Extract the [x, y] coordinate from the center of the cell holding the provided text.  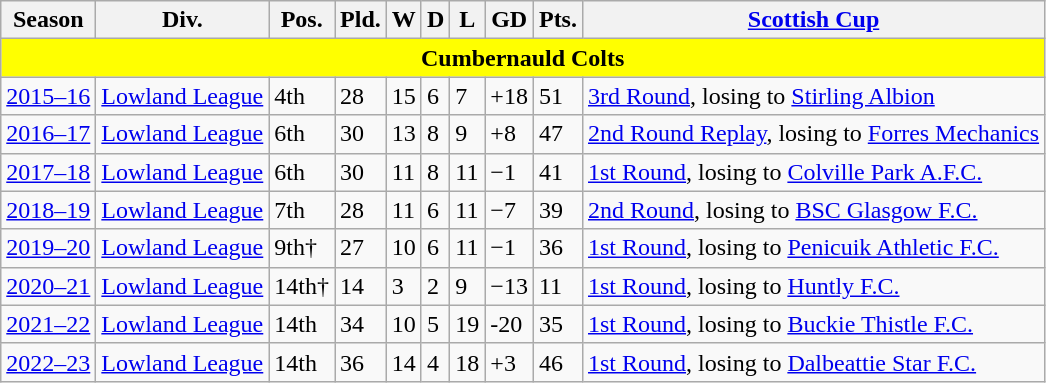
27 [361, 248]
1st Round, losing to Buckie Thistle F.C. [813, 324]
2 [435, 286]
2022–23 [48, 362]
3 [404, 286]
47 [558, 134]
2nd Round Replay, losing to Forres Mechanics [813, 134]
2021–22 [48, 324]
2018–19 [48, 210]
39 [558, 210]
Div. [182, 20]
+3 [510, 362]
1st Round, losing to Huntly F.C. [813, 286]
51 [558, 96]
+18 [510, 96]
Cumbernauld Colts [523, 58]
L [468, 20]
1st Round, losing to Penicuik Athletic F.C. [813, 248]
+8 [510, 134]
2017–18 [48, 172]
14th† [302, 286]
Scottish Cup [813, 20]
Pld. [361, 20]
5 [435, 324]
7th [302, 210]
34 [361, 324]
Season [48, 20]
1st Round, losing to Colville Park A.F.C. [813, 172]
D [435, 20]
-20 [510, 324]
2nd Round, losing to BSC Glasgow F.C. [813, 210]
4th [302, 96]
GD [510, 20]
2019–20 [48, 248]
2016–17 [48, 134]
4 [435, 362]
Pts. [558, 20]
7 [468, 96]
46 [558, 362]
2020–21 [48, 286]
−7 [510, 210]
18 [468, 362]
3rd Round, losing to Stirling Albion [813, 96]
15 [404, 96]
W [404, 20]
19 [468, 324]
1st Round, losing to Dalbeattie Star F.C. [813, 362]
Pos. [302, 20]
9th† [302, 248]
41 [558, 172]
13 [404, 134]
−13 [510, 286]
2015–16 [48, 96]
35 [558, 324]
